Return the [x, y] coordinate for the center point of the cell that contains the specified text.  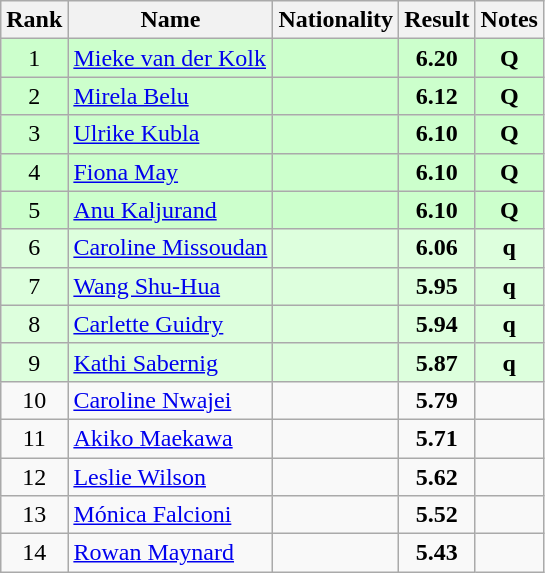
5.52 [437, 515]
7 [34, 286]
Wang Shu-Hua [170, 286]
Leslie Wilson [170, 477]
Ulrike Kubla [170, 134]
Anu Kaljurand [170, 210]
1 [34, 58]
5.43 [437, 553]
Kathi Sabernig [170, 362]
6.12 [437, 96]
Name [170, 20]
6.20 [437, 58]
Mieke van der Kolk [170, 58]
8 [34, 324]
5.79 [437, 400]
Caroline Nwajei [170, 400]
6.06 [437, 248]
4 [34, 172]
Mirela Belu [170, 96]
Carlette Guidry [170, 324]
Fiona May [170, 172]
13 [34, 515]
10 [34, 400]
5.87 [437, 362]
11 [34, 438]
6 [34, 248]
5.62 [437, 477]
14 [34, 553]
Nationality [336, 20]
9 [34, 362]
Result [437, 20]
12 [34, 477]
Akiko Maekawa [170, 438]
5 [34, 210]
Notes [509, 20]
Rank [34, 20]
Caroline Missoudan [170, 248]
Mónica Falcioni [170, 515]
3 [34, 134]
5.95 [437, 286]
2 [34, 96]
5.94 [437, 324]
5.71 [437, 438]
Rowan Maynard [170, 553]
